Search for the cell housing the specified text and yield its [X, Y] center coordinate. 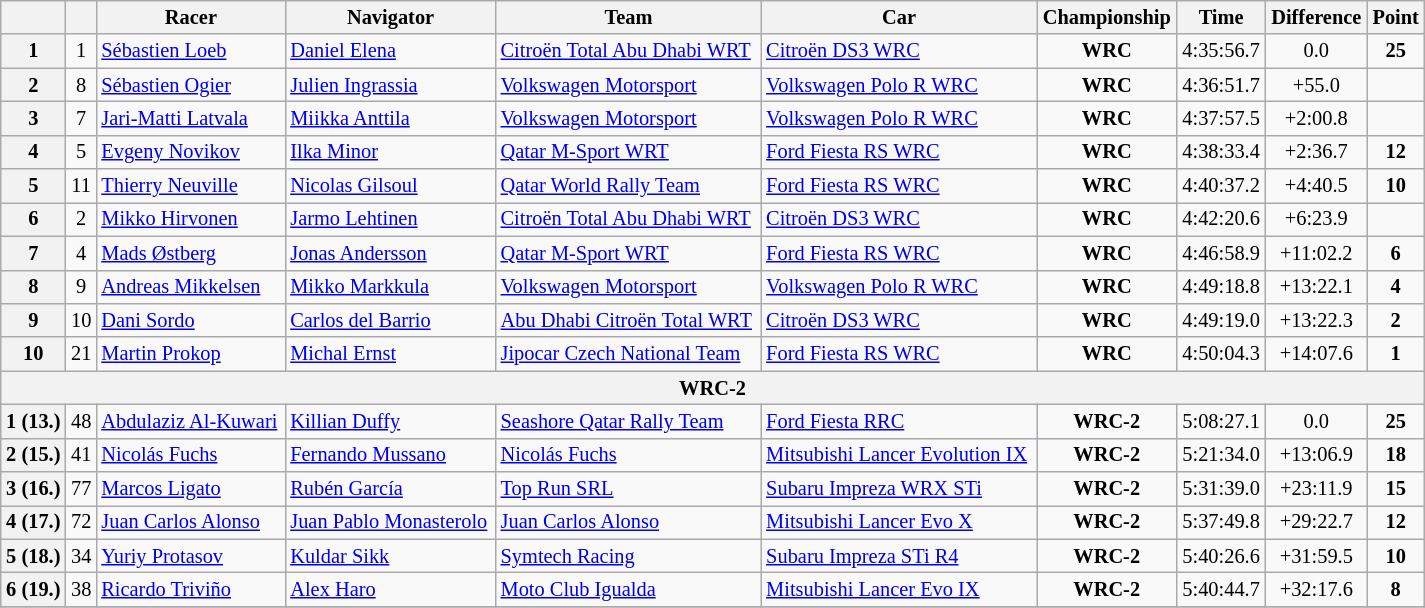
5:21:34.0 [1222, 455]
+14:07.6 [1316, 354]
+6:23.9 [1316, 219]
41 [82, 455]
5 (18.) [34, 556]
11 [82, 186]
Car [898, 17]
+2:36.7 [1316, 152]
Ricardo Triviño [190, 589]
Top Run SRL [629, 489]
4:46:58.9 [1222, 253]
3 [34, 118]
3 (16.) [34, 489]
Sébastien Ogier [190, 85]
+55.0 [1316, 85]
4:40:37.2 [1222, 186]
Daniel Elena [390, 51]
Jarmo Lehtinen [390, 219]
Subaru Impreza WRX STi [898, 489]
Marcos Ligato [190, 489]
72 [82, 522]
Thierry Neuville [190, 186]
Point [1396, 17]
Subaru Impreza STi R4 [898, 556]
Abdulaziz Al-Kuwari [190, 421]
18 [1396, 455]
38 [82, 589]
+2:00.8 [1316, 118]
Alex Haro [390, 589]
Mikko Hirvonen [190, 219]
Andreas Mikkelsen [190, 287]
+4:40.5 [1316, 186]
Abu Dhabi Citroën Total WRT [629, 320]
21 [82, 354]
Mads Østberg [190, 253]
4:42:20.6 [1222, 219]
Killian Duffy [390, 421]
4:36:51.7 [1222, 85]
Mitsubishi Lancer Evolution IX [898, 455]
Michal Ernst [390, 354]
Mikko Markkula [390, 287]
+13:22.1 [1316, 287]
Mitsubishi Lancer Evo X [898, 522]
Time [1222, 17]
+13:22.3 [1316, 320]
4:49:19.0 [1222, 320]
77 [82, 489]
+31:59.5 [1316, 556]
+29:22.7 [1316, 522]
4:37:57.5 [1222, 118]
6 (19.) [34, 589]
Julien Ingrassia [390, 85]
Ford Fiesta RRC [898, 421]
Jipocar Czech National Team [629, 354]
Difference [1316, 17]
+13:06.9 [1316, 455]
Fernando Mussano [390, 455]
4:35:56.7 [1222, 51]
1 (13.) [34, 421]
4:49:18.8 [1222, 287]
Qatar World Rally Team [629, 186]
2 (15.) [34, 455]
Carlos del Barrio [390, 320]
Evgeny Novikov [190, 152]
4:38:33.4 [1222, 152]
Team [629, 17]
+23:11.9 [1316, 489]
Nicolas Gilsoul [390, 186]
Mitsubishi Lancer Evo IX [898, 589]
5:40:26.6 [1222, 556]
Miikka Anttila [390, 118]
Jari-Matti Latvala [190, 118]
Symtech Racing [629, 556]
Moto Club Igualda [629, 589]
5:40:44.7 [1222, 589]
+32:17.6 [1316, 589]
48 [82, 421]
Juan Pablo Monasterolo [390, 522]
+11:02.2 [1316, 253]
5:31:39.0 [1222, 489]
Yuriy Protasov [190, 556]
Kuldar Sikk [390, 556]
15 [1396, 489]
5:08:27.1 [1222, 421]
Racer [190, 17]
Navigator [390, 17]
Martin Prokop [190, 354]
5:37:49.8 [1222, 522]
Seashore Qatar Rally Team [629, 421]
4:50:04.3 [1222, 354]
34 [82, 556]
Sébastien Loeb [190, 51]
4 (17.) [34, 522]
Rubén García [390, 489]
Ilka Minor [390, 152]
Jonas Andersson [390, 253]
Dani Sordo [190, 320]
Championship [1107, 17]
